Find where the given text appears and provide that cell's center as (X, Y) coordinate. 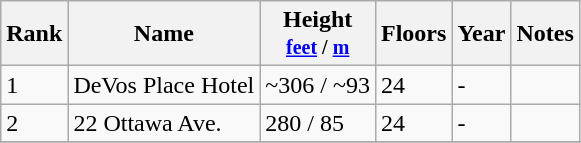
Name (164, 34)
Notes (545, 34)
~306 / ~93 (318, 85)
Floors (413, 34)
Heightfeet / m (318, 34)
22 Ottawa Ave. (164, 123)
2 (34, 123)
280 / 85 (318, 123)
DeVos Place Hotel (164, 85)
Rank (34, 34)
Year (482, 34)
1 (34, 85)
